Identify which cell holds the provided text, then report its (x, y) central coordinate. 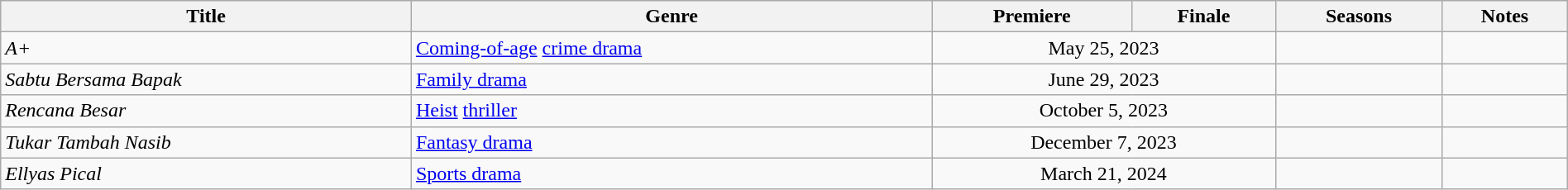
Title (207, 17)
Fantasy drama (672, 142)
June 29, 2023 (1103, 79)
Rencana Besar (207, 111)
Heist thriller (672, 111)
A+ (207, 48)
May 25, 2023 (1103, 48)
Seasons (1359, 17)
Finale (1204, 17)
December 7, 2023 (1103, 142)
Premiere (1032, 17)
Family drama (672, 79)
October 5, 2023 (1103, 111)
Notes (1505, 17)
Sports drama (672, 173)
Ellyas Pical (207, 173)
Genre (672, 17)
Coming-of-age crime drama (672, 48)
Sabtu Bersama Bapak (207, 79)
Tukar Tambah Nasib (207, 142)
March 21, 2024 (1103, 173)
